Extract the [X, Y] coordinate from the center of the cell holding the provided text.  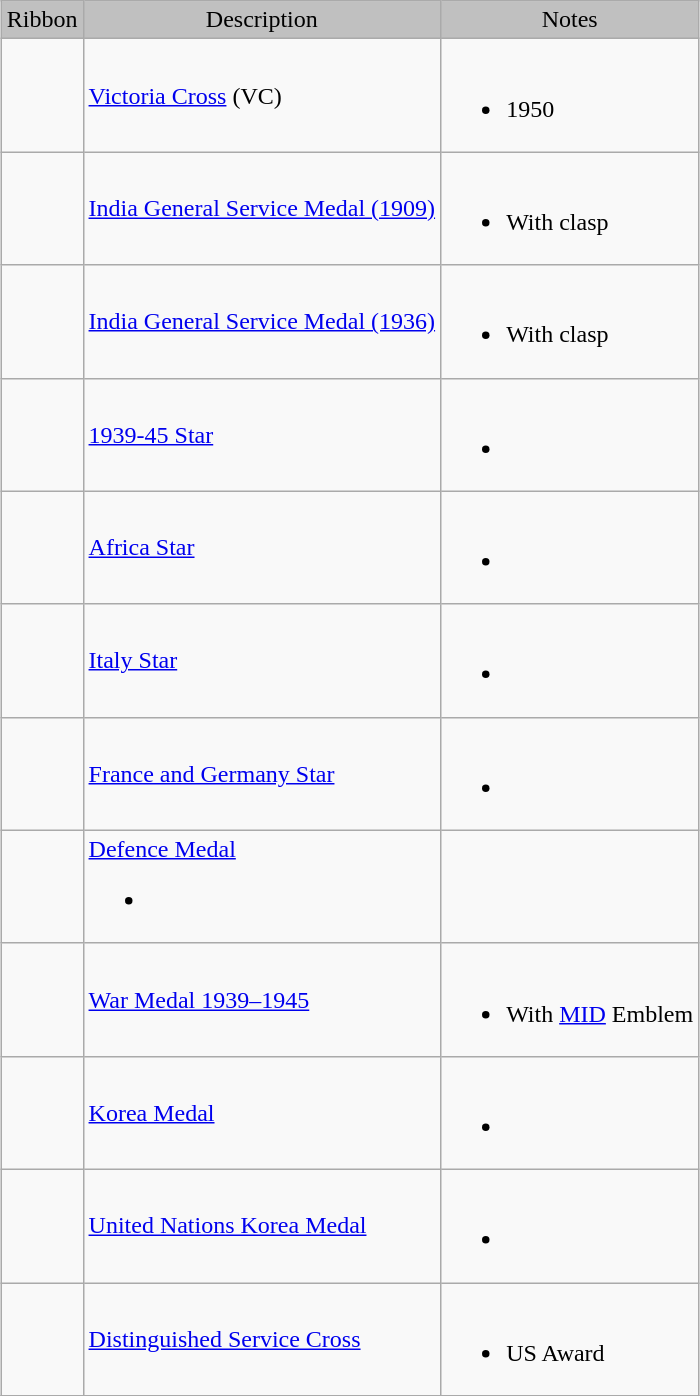
Description [262, 20]
France and Germany Star [262, 774]
India General Service Medal (1909) [262, 208]
1939-45 Star [262, 434]
Italy Star [262, 660]
Defence Medal [262, 886]
Korea Medal [262, 1112]
1950 [570, 96]
United Nations Korea Medal [262, 1226]
Distinguished Service Cross [262, 1338]
India General Service Medal (1936) [262, 322]
War Medal 1939–1945 [262, 1000]
With MID Emblem [570, 1000]
Notes [570, 20]
Ribbon [42, 20]
Africa Star [262, 548]
US Award [570, 1338]
Victoria Cross (VC) [262, 96]
